Capture the cell that displays the provided text and extract its [x, y] central coordinate. 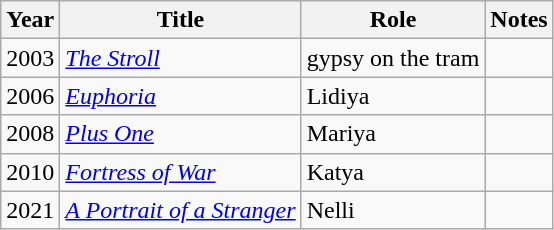
2003 [30, 58]
The Stroll [180, 58]
2008 [30, 134]
Notes [519, 20]
Title [180, 20]
gypsy on the tram [393, 58]
2010 [30, 172]
Lidiya [393, 96]
Fortress of War [180, 172]
Nelli [393, 210]
Katya [393, 172]
2021 [30, 210]
Role [393, 20]
Mariya [393, 134]
Euphoria [180, 96]
A Portrait of a Stranger [180, 210]
Plus One [180, 134]
Year [30, 20]
2006 [30, 96]
